Return the (x, y) coordinate for the center point of the cell that contains the specified text.  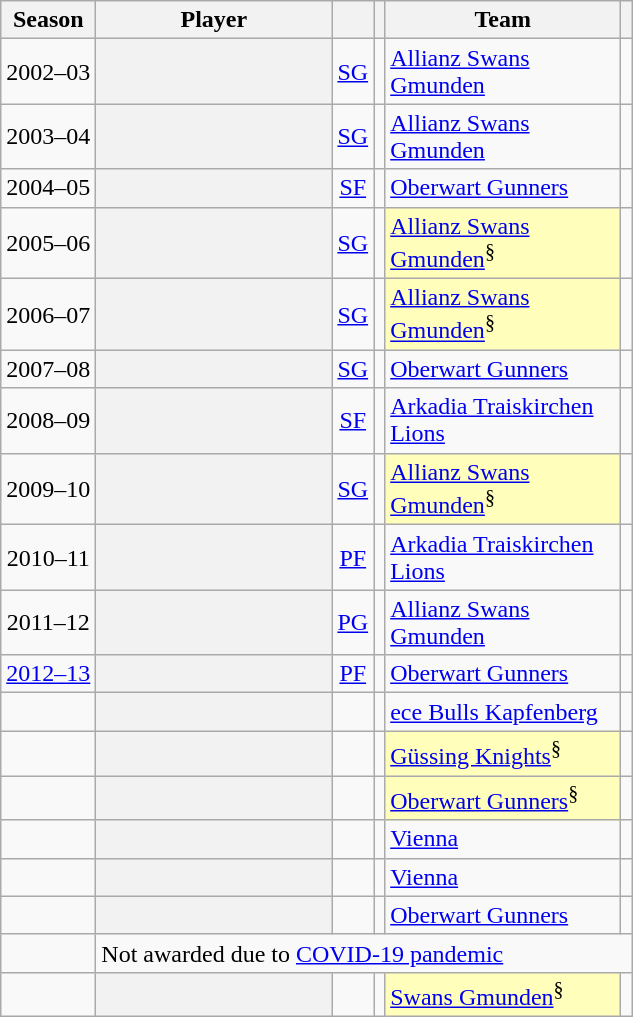
Season (48, 20)
Not awarded due to COVID-19 pandemic (364, 953)
2005–06 (48, 243)
2006–07 (48, 315)
2010–11 (48, 558)
ece Bulls Kapfenberg (503, 712)
2004–05 (48, 188)
2003–04 (48, 136)
Oberwart Gunners§ (503, 798)
2002–03 (48, 72)
2007–08 (48, 369)
2009–10 (48, 489)
PG (353, 622)
Güssing Knights§ (503, 754)
Player (214, 20)
2008–09 (48, 420)
2011–12 (48, 622)
Swans Gmunden§ (503, 994)
Team (503, 20)
2012–13 (48, 674)
